Find where the given text appears and provide that cell's center as [x, y] coordinate. 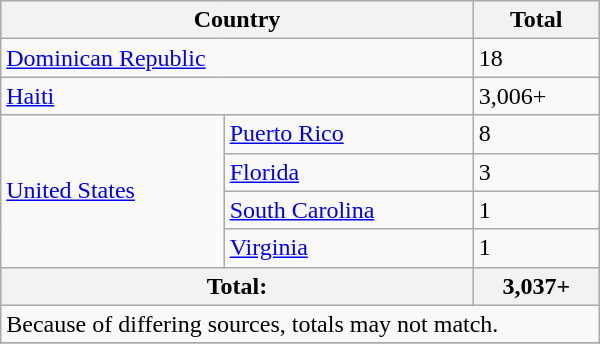
Dominican Republic [237, 58]
Total [536, 20]
Haiti [237, 96]
8 [536, 134]
3,006+ [536, 96]
Total: [237, 286]
18 [536, 58]
3,037+ [536, 286]
Country [237, 20]
United States [112, 191]
Because of differing sources, totals may not match. [300, 324]
Florida [348, 172]
Puerto Rico [348, 134]
Virginia [348, 248]
South Carolina [348, 210]
3 [536, 172]
